Capture the cell that displays the provided text and extract its [x, y] central coordinate. 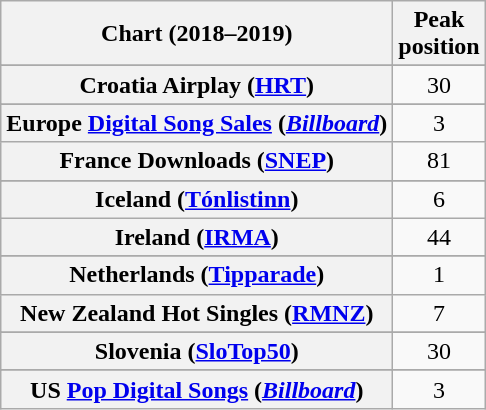
Netherlands (Tipparade) [197, 275]
1 [439, 275]
Chart (2018–2019) [197, 34]
7 [439, 313]
France Downloads (SNEP) [197, 161]
Iceland (Tónlistinn) [197, 199]
Ireland (IRMA) [197, 237]
Europe Digital Song Sales (Billboard) [197, 123]
6 [439, 199]
Slovenia (SloTop50) [197, 351]
US Pop Digital Songs (Billboard) [197, 389]
44 [439, 237]
New Zealand Hot Singles (RMNZ) [197, 313]
81 [439, 161]
Croatia Airplay (HRT) [197, 85]
Peakposition [439, 34]
